From the cell containing the given text, extract its center point as [X, Y] coordinate. 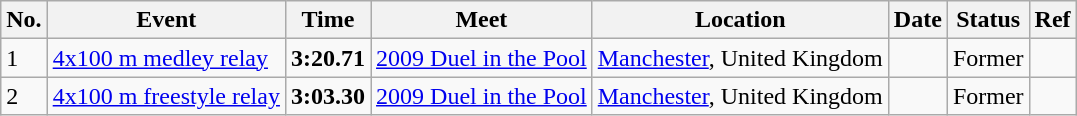
Date [918, 20]
Location [740, 20]
3:03.30 [328, 96]
4x100 m freestyle relay [166, 96]
4x100 m medley relay [166, 58]
No. [24, 20]
Ref [1052, 20]
Time [328, 20]
1 [24, 58]
3:20.71 [328, 58]
Meet [482, 20]
Event [166, 20]
Status [988, 20]
2 [24, 96]
